Scan for the cell matching the given text and deliver its [X, Y] coordinate at center. 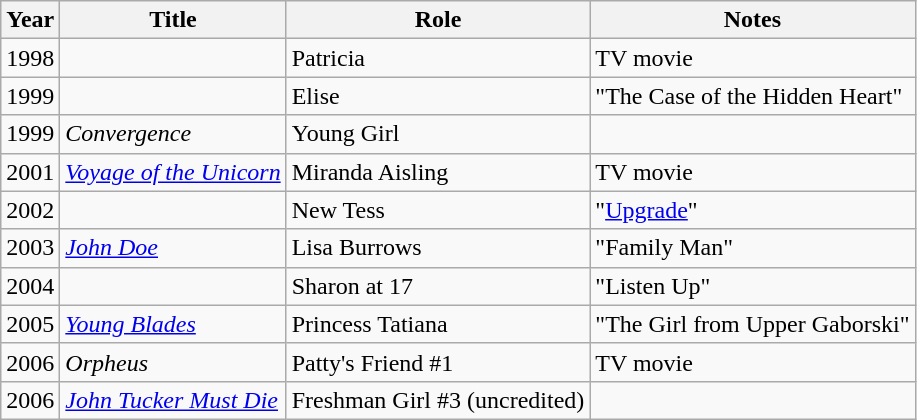
2002 [30, 210]
Sharon at 17 [438, 286]
Freshman Girl #3 (uncredited) [438, 400]
1998 [30, 58]
Year [30, 20]
Orpheus [173, 362]
"Listen Up" [752, 286]
Patricia [438, 58]
2005 [30, 324]
John Tucker Must Die [173, 400]
Lisa Burrows [438, 248]
New Tess [438, 210]
John Doe [173, 248]
"Upgrade" [752, 210]
2004 [30, 286]
Voyage of the Unicorn [173, 172]
Role [438, 20]
Patty's Friend #1 [438, 362]
Title [173, 20]
"Family Man" [752, 248]
"The Girl from Upper Gaborski" [752, 324]
2001 [30, 172]
Princess Tatiana [438, 324]
Elise [438, 96]
Young Girl [438, 134]
Convergence [173, 134]
2003 [30, 248]
Young Blades [173, 324]
Miranda Aisling [438, 172]
"The Case of the Hidden Heart" [752, 96]
Notes [752, 20]
